For the text-containing cell, return its midpoint in (X, Y) coordinate format. 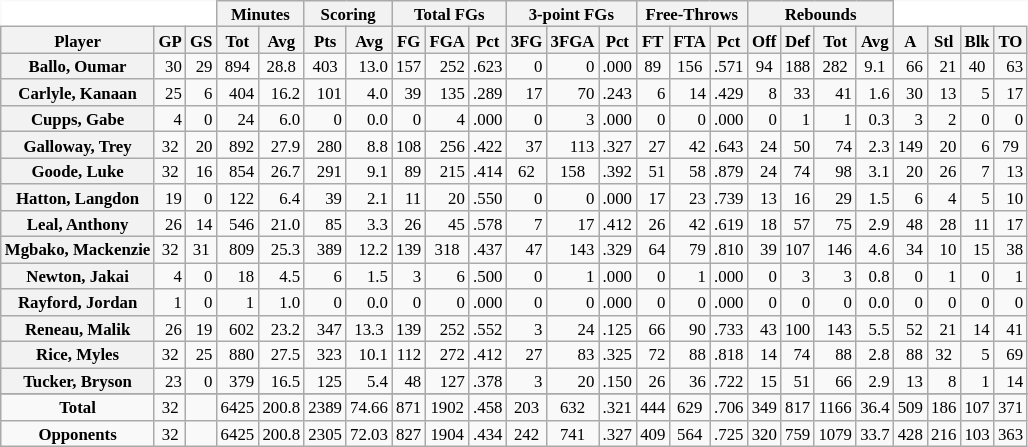
83 (572, 355)
1904 (447, 433)
.725 (729, 433)
50 (798, 145)
Scoring (348, 14)
871 (408, 407)
.289 (488, 93)
149 (910, 145)
101 (325, 93)
36 (690, 381)
157 (408, 66)
16.5 (281, 381)
.578 (488, 224)
28 (944, 224)
69 (1010, 355)
.571 (729, 66)
318 (447, 250)
.378 (488, 381)
4.5 (281, 276)
203 (527, 407)
741 (572, 433)
4.0 (369, 93)
256 (447, 145)
156 (690, 66)
64 (652, 250)
.810 (729, 250)
.722 (729, 381)
2389 (325, 407)
371 (1010, 407)
6.4 (281, 197)
38 (1010, 250)
280 (325, 145)
.643 (729, 145)
47 (527, 250)
Off (764, 40)
.150 (617, 381)
Stl (944, 40)
37 (527, 145)
1902 (447, 407)
.125 (617, 328)
323 (325, 355)
.414 (488, 171)
45 (447, 224)
827 (408, 433)
282 (835, 66)
21.0 (281, 224)
12.2 (369, 250)
122 (238, 197)
629 (690, 407)
113 (572, 145)
23.2 (281, 328)
759 (798, 433)
127 (447, 381)
.422 (488, 145)
2.8 (875, 355)
158 (572, 171)
31 (202, 250)
Def (798, 40)
16.2 (281, 93)
880 (238, 355)
Player (78, 40)
Hatton, Langdon (78, 197)
Leal, Anthony (78, 224)
.706 (729, 407)
602 (238, 328)
Reneau, Malik (78, 328)
62 (527, 171)
632 (572, 407)
.437 (488, 250)
3FG (527, 40)
409 (652, 433)
75 (835, 224)
428 (910, 433)
Rice, Myles (78, 355)
403 (325, 66)
40 (976, 66)
5.4 (369, 381)
.879 (729, 171)
2.1 (369, 197)
3.3 (369, 224)
.739 (729, 197)
94 (764, 66)
Blk (976, 40)
Newton, Jakai (78, 276)
Goode, Luke (78, 171)
509 (910, 407)
FT (652, 40)
0.8 (875, 276)
33.7 (875, 433)
33 (798, 93)
43 (764, 328)
125 (325, 381)
25.3 (281, 250)
135 (447, 93)
Pts (325, 40)
Mgbako, Mackenzie (78, 250)
546 (238, 224)
FGA (447, 40)
.552 (488, 328)
72 (652, 355)
1.6 (875, 93)
Minutes (261, 14)
72.03 (369, 433)
26.7 (281, 171)
363 (1010, 433)
28.8 (281, 66)
.434 (488, 433)
809 (238, 250)
GP (170, 40)
Carlyle, Kanaan (78, 93)
2.3 (875, 145)
Tucker, Bryson (78, 381)
.329 (617, 250)
272 (447, 355)
TO (1010, 40)
52 (910, 328)
3FGA (572, 40)
347 (325, 328)
.392 (617, 171)
215 (447, 171)
85 (325, 224)
FG (408, 40)
1166 (835, 407)
.550 (488, 197)
.623 (488, 66)
57 (798, 224)
5.5 (875, 328)
FTA (690, 40)
103 (976, 433)
2305 (325, 433)
894 (238, 66)
0.3 (875, 119)
1079 (835, 433)
98 (835, 171)
8.8 (369, 145)
Galloway, Trey (78, 145)
27.5 (281, 355)
389 (325, 250)
320 (764, 433)
349 (764, 407)
291 (325, 171)
Opponents (78, 433)
6.0 (281, 119)
.429 (729, 93)
.733 (729, 328)
13.0 (369, 66)
Ballo, Oumar (78, 66)
242 (527, 433)
3-point FGs (572, 14)
186 (944, 407)
A (910, 40)
.818 (729, 355)
Rebounds (821, 14)
34 (910, 250)
Total (78, 407)
Free-Throws (692, 14)
Cupps, Gabe (78, 119)
27.9 (281, 145)
63 (1010, 66)
2 (944, 119)
.243 (617, 93)
379 (238, 381)
GS (202, 40)
.325 (617, 355)
90 (690, 328)
108 (408, 145)
13.3 (369, 328)
100 (798, 328)
Total FGs (450, 14)
.458 (488, 407)
444 (652, 407)
Rayford, Jordan (78, 302)
70 (572, 93)
817 (798, 407)
.321 (617, 407)
10.1 (369, 355)
1.0 (281, 302)
4.6 (875, 250)
564 (690, 433)
.619 (729, 224)
854 (238, 171)
146 (835, 250)
404 (238, 93)
36.4 (875, 407)
892 (238, 145)
188 (798, 66)
3.1 (875, 171)
74.66 (369, 407)
112 (408, 355)
.500 (488, 276)
58 (690, 171)
216 (944, 433)
